Capture the cell that displays the provided text and extract its (x, y) central coordinate. 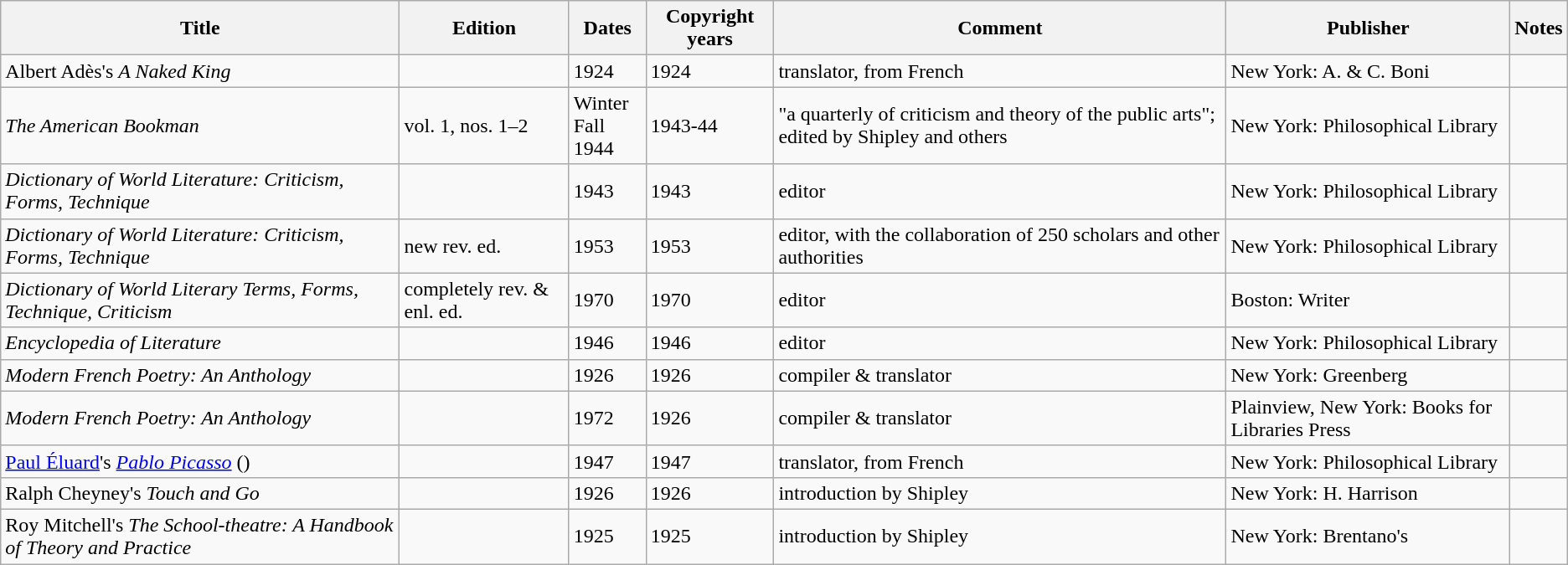
Ralph Cheyney's Touch and Go (200, 493)
new rev. ed. (484, 246)
New York: Brentano's (1369, 536)
vol. 1, nos. 1–2 (484, 126)
New York: A. & C. Boni (1369, 71)
Dates (607, 28)
completely rev. & enl. ed. (484, 300)
Publisher (1369, 28)
Paul Éluard's Pablo Picasso () (200, 461)
New York: Greenberg (1369, 375)
Winter Fall 1944 (607, 126)
Roy Mitchell's The School-theatre: A Handbook of Theory and Practice (200, 536)
Edition (484, 28)
Albert Adès's A Naked King (200, 71)
Copyright years (710, 28)
1972 (607, 419)
New York: H. Harrison (1369, 493)
Title (200, 28)
"a quarterly of criticism and theory of the public arts"; edited by Shipley and others (1000, 126)
Comment (1000, 28)
1943-44 (710, 126)
editor, with the collaboration of 250 scholars and other authorities (1000, 246)
Plainview, New York: Books for Libraries Press (1369, 419)
Dictionary of World Literary Terms, Forms, Technique, Criticism (200, 300)
Notes (1539, 28)
Boston: Writer (1369, 300)
Encyclopedia of Literature (200, 343)
The American Bookman (200, 126)
